Pinpoint the cell where the given text exists, returning its (x, y) midpoint coordinate. 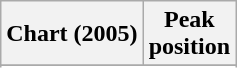
Peak position (189, 34)
Chart (2005) (72, 34)
